Find where the given text appears and provide that cell's center as [X, Y] coordinate. 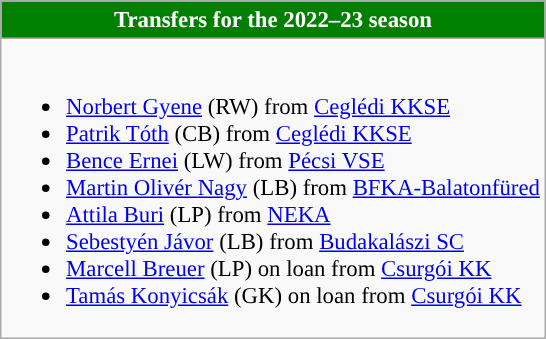
Transfers for the 2022–23 season [273, 20]
